Extract the (X, Y) coordinate from the center of the cell holding the provided text.  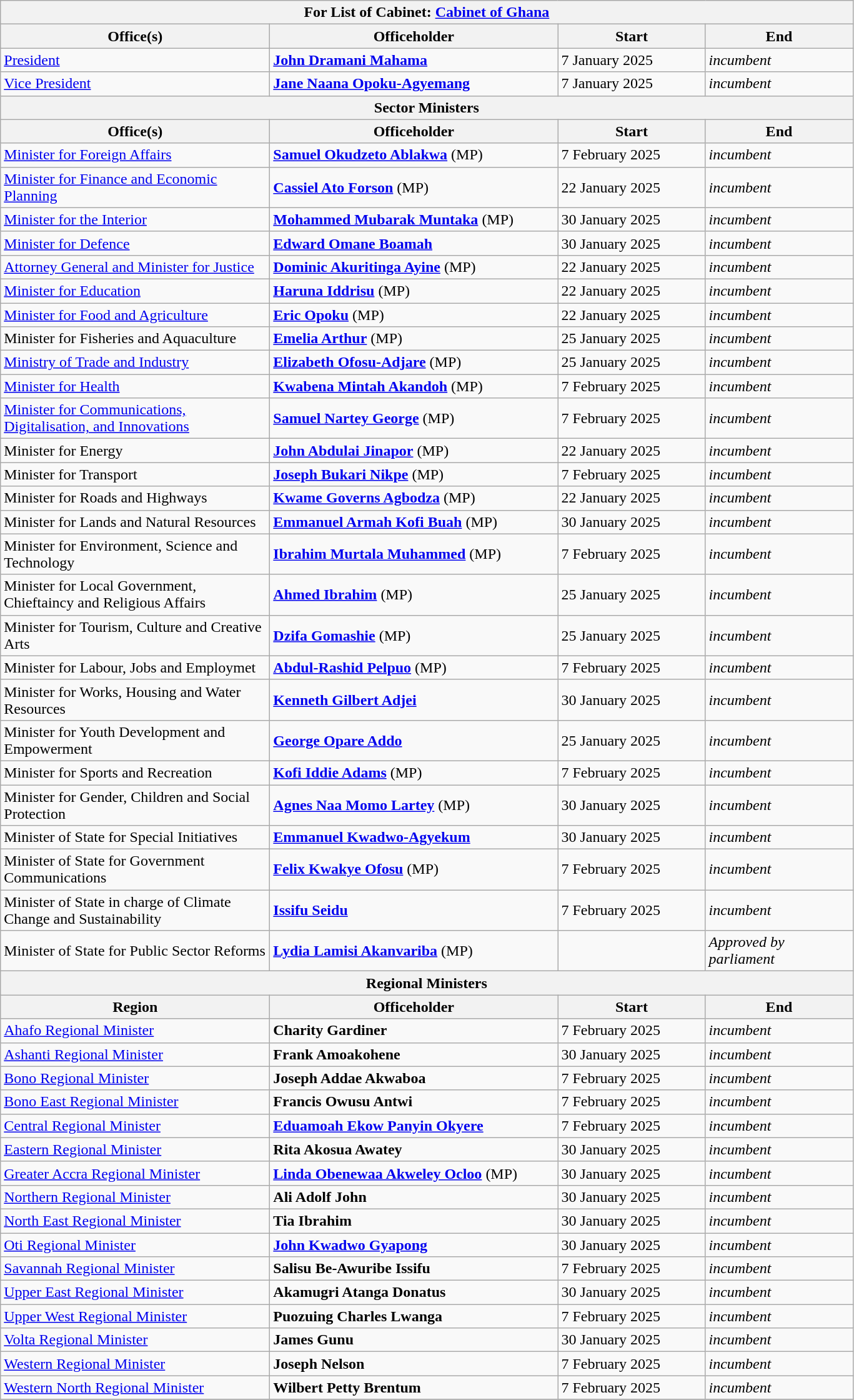
Dzifa Gomashie (MP) (414, 635)
Samuel Okudzeto Ablakwa (MP) (414, 155)
Attorney General and Minister for Justice (135, 267)
Francis Owusu Antwi (414, 1102)
Minister for Defence (135, 243)
Upper West Regional Minister (135, 1316)
Linda Obenewaa Akweley Ocloo (MP) (414, 1173)
Minister for Finance and Economic Planning (135, 187)
Region (135, 1007)
Minister of State in charge of Climate Change and Sustainability (135, 910)
Vice President (135, 84)
Emmanuel Armah Kofi Buah (MP) (414, 522)
John Dramani Mahama (414, 60)
Kwame Governs Agbodza (MP) (414, 498)
North East Regional Minister (135, 1221)
Joseph Nelson (414, 1364)
Minister for Roads and Highways (135, 498)
Regional Ministers (427, 983)
Minister of State for Government Communications (135, 870)
Minister of State for Public Sector Reforms (135, 951)
Minister for Communications, Digitalisation, and Innovations (135, 419)
Northern Regional Minister (135, 1197)
Minister for Lands and Natural Resources (135, 522)
Minister for Youth Development and Empowerment (135, 740)
George Opare Addo (414, 740)
John Kwadwo Gyapong (414, 1244)
For List of Cabinet: Cabinet of Ghana (427, 12)
Greater Accra Regional Minister (135, 1173)
Volta Regional Minister (135, 1340)
Kenneth Gilbert Adjei (414, 700)
Joseph Addae Akwaboa (414, 1078)
Dominic Akuritinga Ayine (MP) (414, 267)
Ali Adolf John (414, 1197)
Kofi Iddie Adams (MP) (414, 772)
Kwabena Mintah Akandoh (MP) (414, 386)
Rita Akosua Awatey (414, 1149)
Minister for Gender, Children and Social Protection (135, 805)
Akamugri Atanga Donatus (414, 1292)
Minister for Labour, Jobs and Employmet (135, 667)
Central Regional Minister (135, 1126)
Ministry of Trade and Industry (135, 362)
John Abdulai Jinapor (MP) (414, 451)
Emelia Arthur (MP) (414, 339)
Approved by parliament (779, 951)
Edward Omane Boamah (414, 243)
Ashanti Regional Minister (135, 1054)
Tia Ibrahim (414, 1221)
Charity Gardiner (414, 1031)
Sector Ministers (427, 107)
Minister for Works, Housing and Water Resources (135, 700)
Jane Naana Opoku-Agyemang (414, 84)
Felix Kwakye Ofosu (MP) (414, 870)
Bono East Regional Minister (135, 1102)
Haruna Iddrisu (MP) (414, 291)
Salisu Be-Awuribe Issifu (414, 1269)
Minister for Fisheries and Aquaculture (135, 339)
Minister for Local Government, Chieftaincy and Religious Affairs (135, 595)
Minister of State for Special Initiatives (135, 837)
Elizabeth Ofosu-Adjare (MP) (414, 362)
Minister for Health (135, 386)
Minister for Environment, Science and Technology (135, 554)
Minister for Sports and Recreation (135, 772)
Agnes Naa Momo Lartey (MP) (414, 805)
Wilbert Petty Brentum (414, 1387)
Samuel Nartey George (MP) (414, 419)
Oti Regional Minister (135, 1244)
Abdul-Rashid Pelpuo (MP) (414, 667)
Emmanuel Kwadwo-Agyekum (414, 837)
Minister for Food and Agriculture (135, 314)
James Gunu (414, 1340)
Frank Amoakohene (414, 1054)
Joseph Bukari Nikpe (MP) (414, 474)
Issifu Seidu (414, 910)
Minister for Transport (135, 474)
Cassiel Ato Forson (MP) (414, 187)
Puozuing Charles Lwanga (414, 1316)
Western North Regional Minister (135, 1387)
Minister for Foreign Affairs (135, 155)
Bono Regional Minister (135, 1078)
Upper East Regional Minister (135, 1292)
Eduamoah Ekow Panyin Okyere (414, 1126)
Ibrahim Murtala Muhammed (MP) (414, 554)
Lydia Lamisi Akanvariba (MP) (414, 951)
Western Regional Minister (135, 1364)
Eastern Regional Minister (135, 1149)
Minister for the Interior (135, 219)
Ahafo Regional Minister (135, 1031)
Eric Opoku (MP) (414, 314)
Minister for Education (135, 291)
Ahmed Ibrahim (MP) (414, 595)
Minister for Energy (135, 451)
President (135, 60)
Mohammed Mubarak Muntaka (MP) (414, 219)
Savannah Regional Minister (135, 1269)
Minister for Tourism, Culture and Creative Arts (135, 635)
